Output the (x, y) coordinate of the center of the cell containing the given text.  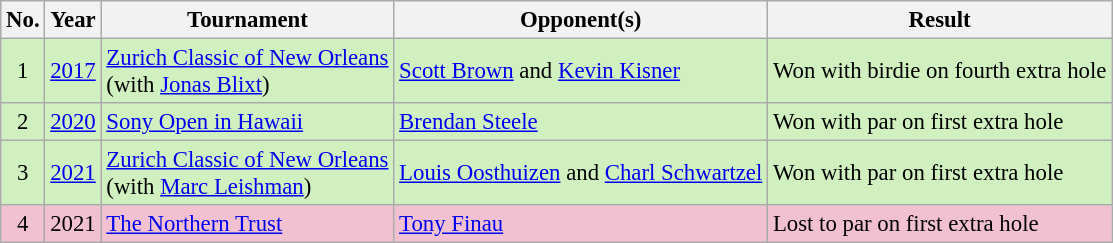
2 (23, 122)
Result (940, 20)
The Northern Trust (248, 224)
Lost to par on first extra hole (940, 224)
Brendan Steele (581, 122)
2020 (73, 122)
Tony Finau (581, 224)
Zurich Classic of New Orleans(with Jonas Blixt) (248, 72)
3 (23, 174)
2017 (73, 72)
Zurich Classic of New Orleans(with Marc Leishman) (248, 174)
Year (73, 20)
4 (23, 224)
Sony Open in Hawaii (248, 122)
Louis Oosthuizen and Charl Schwartzel (581, 174)
Scott Brown and Kevin Kisner (581, 72)
Tournament (248, 20)
Won with birdie on fourth extra hole (940, 72)
No. (23, 20)
1 (23, 72)
Opponent(s) (581, 20)
